Pinpoint the cell where the given text exists, returning its (X, Y) midpoint coordinate. 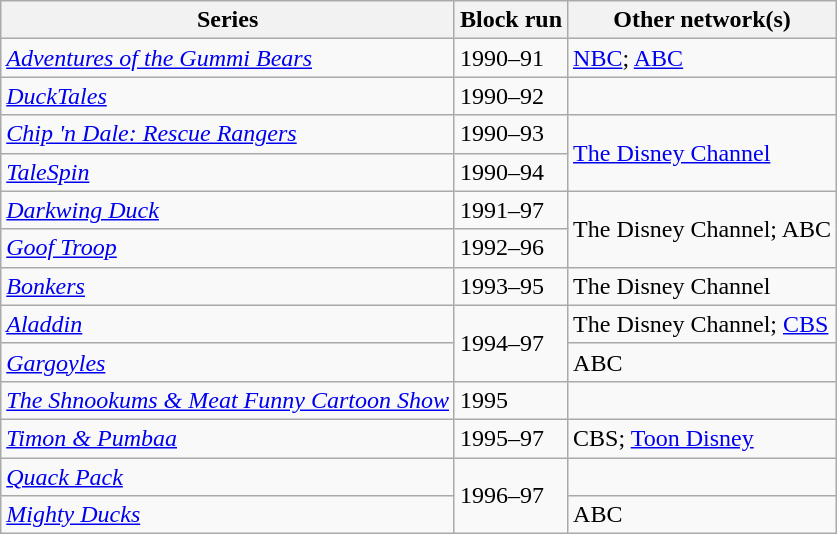
1995–97 (510, 438)
1991–97 (510, 210)
1990–93 (510, 134)
Bonkers (228, 286)
Darkwing Duck (228, 210)
DuckTales (228, 96)
Chip 'n Dale: Rescue Rangers (228, 134)
1990–94 (510, 172)
Aladdin (228, 324)
Mighty Ducks (228, 515)
Quack Pack (228, 477)
NBC; ABC (702, 58)
1990–92 (510, 96)
Series (228, 20)
Other network(s) (702, 20)
Adventures of the Gummi Bears (228, 58)
Timon & Pumbaa (228, 438)
1993–95 (510, 286)
Block run (510, 20)
The Disney Channel; ABC (702, 229)
1992–96 (510, 248)
The Shnookums & Meat Funny Cartoon Show (228, 400)
1994–97 (510, 343)
CBS; Toon Disney (702, 438)
1990–91 (510, 58)
1996–97 (510, 496)
TaleSpin (228, 172)
1995 (510, 400)
Goof Troop (228, 248)
The Disney Channel; CBS (702, 324)
Gargoyles (228, 362)
